From the cell containing the given text, extract its center point as [x, y] coordinate. 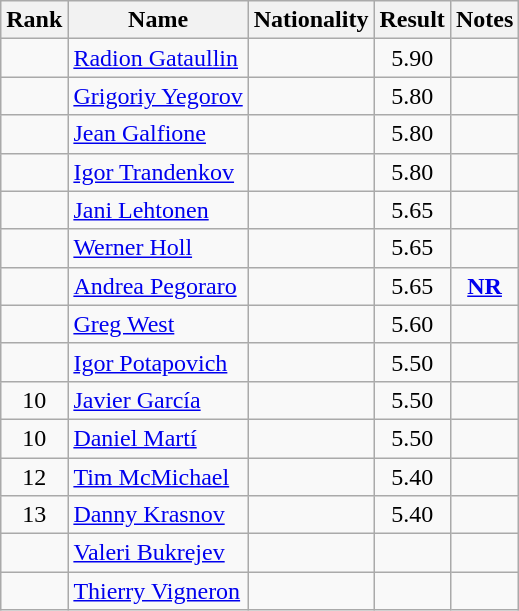
Andrea Pegoraro [158, 286]
12 [34, 477]
Nationality [311, 20]
Jani Lehtonen [158, 210]
Valeri Bukrejev [158, 553]
Result [412, 20]
Werner Holl [158, 248]
Name [158, 20]
Daniel Martí [158, 438]
Rank [34, 20]
Notes [484, 20]
Igor Trandenkov [158, 172]
Javier García [158, 400]
13 [34, 515]
Radion Gataullin [158, 58]
Greg West [158, 324]
Danny Krasnov [158, 515]
5.90 [412, 58]
NR [484, 286]
Tim McMichael [158, 477]
Igor Potapovich [158, 362]
Grigoriy Yegorov [158, 96]
Jean Galfione [158, 134]
5.60 [412, 324]
Thierry Vigneron [158, 591]
